Detect which cell encompasses the target text, then output its (X, Y) center coordinate. 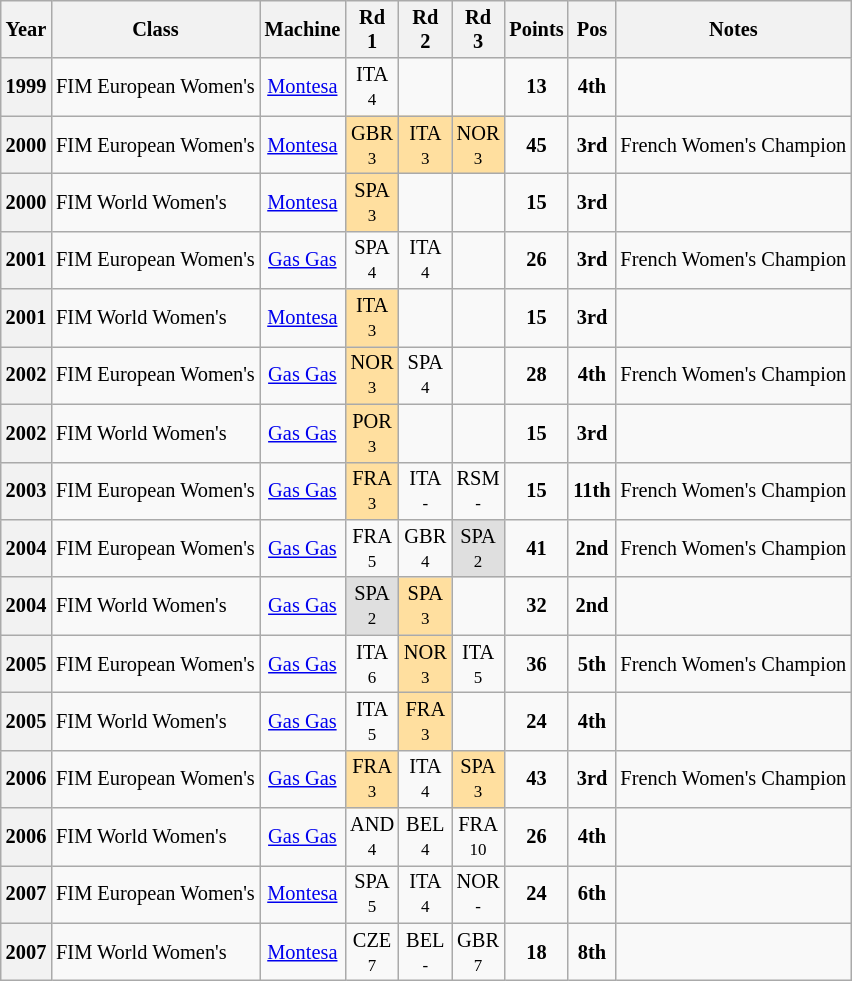
2003 (26, 491)
Pos (592, 29)
RSM- (478, 491)
Rd1 (372, 29)
POR3 (372, 433)
Rd3 (478, 29)
1999 (26, 87)
43 (536, 779)
8th (592, 952)
41 (536, 548)
5th (592, 664)
GBR7 (478, 952)
ITA- (426, 491)
BEL- (426, 952)
11th (592, 491)
13 (536, 87)
CZE7 (372, 952)
NOR- (478, 894)
Notes (734, 29)
28 (536, 375)
GBR4 (426, 548)
GBR3 (372, 145)
Machine (303, 29)
18 (536, 952)
AND4 (372, 837)
FRA5 (372, 548)
FRA10 (478, 837)
Rd2 (426, 29)
Year (26, 29)
ITA6 (372, 664)
SPA5 (372, 894)
BEL4 (426, 837)
36 (536, 664)
32 (536, 606)
6th (592, 894)
45 (536, 145)
Points (536, 29)
Class (155, 29)
